Provide the (x, y) coordinate of the cell's center where the given text is located.  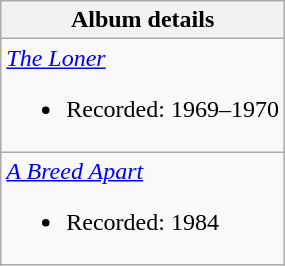
Album details (143, 20)
A Breed ApartRecorded: 1984 (143, 208)
The LonerRecorded: 1969–1970 (143, 96)
